Return the [x, y] coordinate for the center point of the cell that contains the specified text.  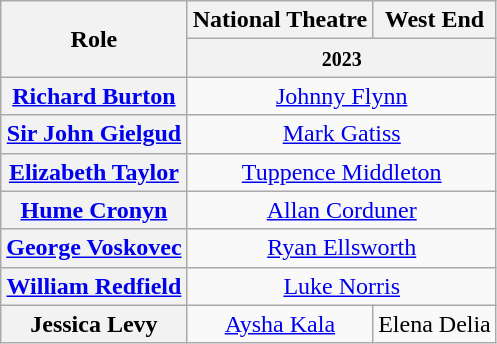
Ryan Ellsworth [342, 248]
West End [435, 20]
Luke Norris [342, 286]
William Redfield [94, 286]
Elizabeth Taylor [94, 172]
Mark Gatiss [342, 134]
Tuppence Middleton [342, 172]
Role [94, 39]
Richard Burton [94, 96]
Allan Corduner [342, 210]
Hume Cronyn [94, 210]
National Theatre [280, 20]
Elena Delia [435, 324]
Jessica Levy [94, 324]
Johnny Flynn [342, 96]
Sir John Gielgud [94, 134]
2023 [342, 58]
George Voskovec [94, 248]
Aysha Kala [280, 324]
